Find where the given text appears and provide that cell's center as [x, y] coordinate. 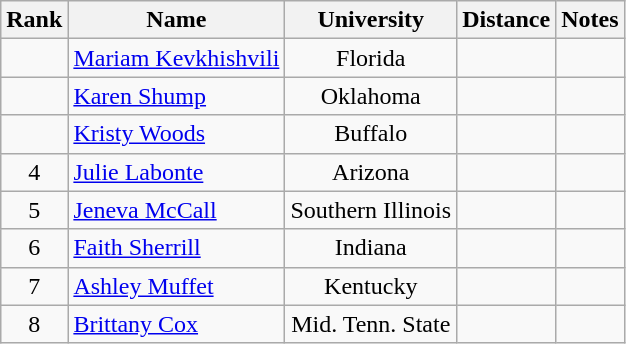
Ashley Muffet [176, 286]
Southern Illinois [371, 210]
Faith Sherrill [176, 248]
8 [34, 324]
4 [34, 172]
Kentucky [371, 286]
7 [34, 286]
Notes [590, 20]
Distance [506, 20]
Name [176, 20]
Karen Shump [176, 96]
Jeneva McCall [176, 210]
University [371, 20]
Mariam Kevkhishvili [176, 58]
6 [34, 248]
Indiana [371, 248]
5 [34, 210]
Rank [34, 20]
Mid. Tenn. State [371, 324]
Kristy Woods [176, 134]
Florida [371, 58]
Buffalo [371, 134]
Brittany Cox [176, 324]
Arizona [371, 172]
Oklahoma [371, 96]
Julie Labonte [176, 172]
